Scan for the cell matching the given text and deliver its (x, y) coordinate at center. 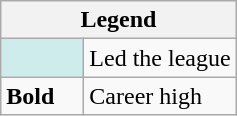
Bold (42, 96)
Career high (160, 96)
Legend (118, 20)
Led the league (160, 58)
